Identify which cell holds the provided text, then report its (X, Y) central coordinate. 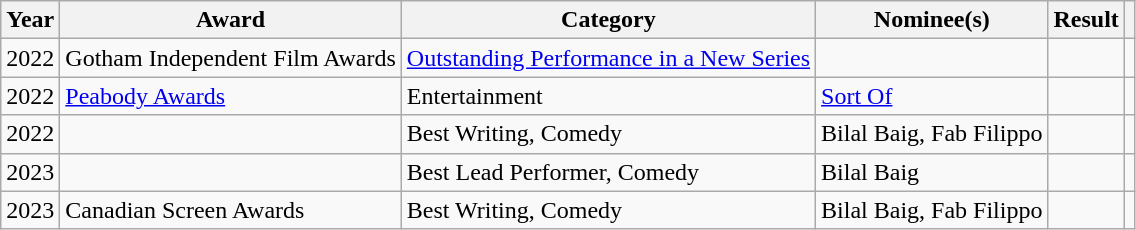
Year (30, 20)
Outstanding Performance in a New Series (608, 58)
Entertainment (608, 96)
Result (1086, 20)
Peabody Awards (230, 96)
Category (608, 20)
Nominee(s) (932, 20)
Bilal Baig (932, 172)
Best Lead Performer, Comedy (608, 172)
Award (230, 20)
Canadian Screen Awards (230, 210)
Gotham Independent Film Awards (230, 58)
Sort Of (932, 96)
